Scan for the cell matching the given text and deliver its (x, y) coordinate at center. 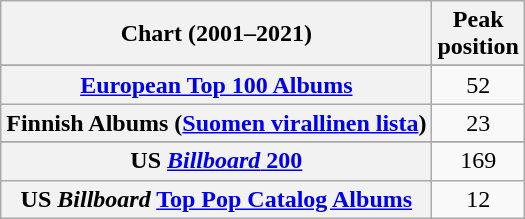
169 (478, 161)
US Billboard Top Pop Catalog Albums (216, 199)
52 (478, 85)
23 (478, 123)
Chart (2001–2021) (216, 34)
Peakposition (478, 34)
Finnish Albums (Suomen virallinen lista) (216, 123)
12 (478, 199)
European Top 100 Albums (216, 85)
US Billboard 200 (216, 161)
